Locate the cell with the specified text and output its [X, Y] center coordinate. 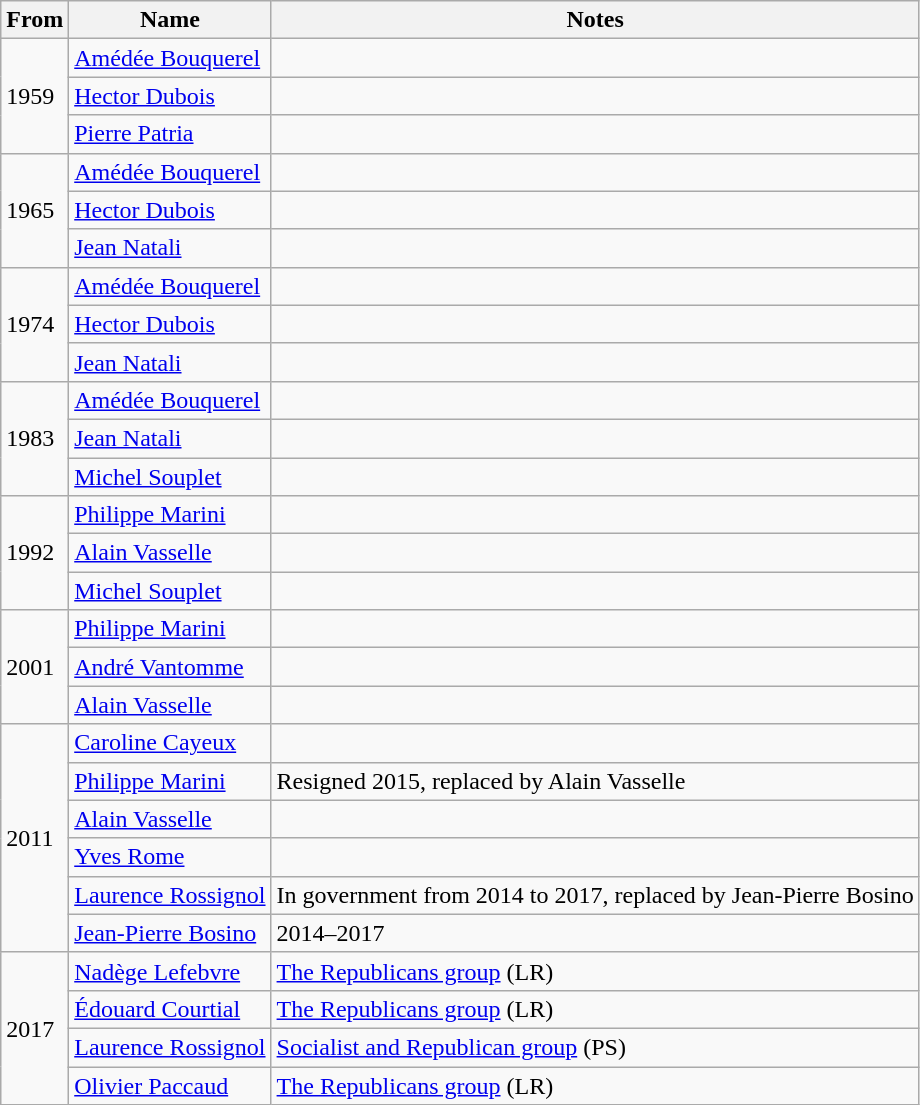
2011 [35, 838]
Yves Rome [170, 857]
Pierre Patria [170, 134]
Olivier Paccaud [170, 1085]
Notes [595, 20]
2014–2017 [595, 933]
Jean-Pierre Bosino [170, 933]
1992 [35, 553]
Nadège Lefebvre [170, 971]
1965 [35, 210]
2001 [35, 667]
1974 [35, 324]
2017 [35, 1028]
1959 [35, 96]
Caroline Cayeux [170, 743]
Resigned 2015, replaced by Alain Vasselle [595, 781]
In government from 2014 to 2017, replaced by Jean-Pierre Bosino [595, 895]
Socialist and Republican group (PS) [595, 1047]
From [35, 20]
Name [170, 20]
André Vantomme [170, 667]
Édouard Courtial [170, 1009]
1983 [35, 438]
